Identify which cell holds the provided text, then report its (x, y) central coordinate. 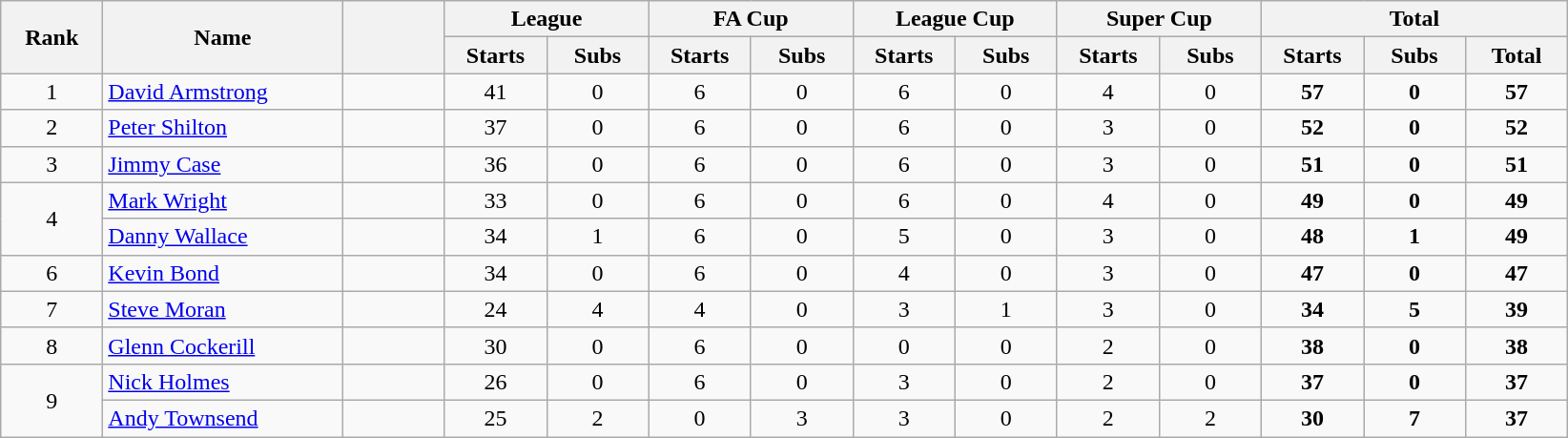
Jimmy Case (223, 164)
Steve Moran (223, 309)
Peter Shilton (223, 128)
24 (496, 309)
33 (496, 200)
League (547, 19)
41 (496, 92)
Andy Townsend (223, 418)
25 (496, 418)
League Cup (955, 19)
8 (52, 345)
26 (496, 382)
Danny Wallace (223, 237)
36 (496, 164)
48 (1312, 237)
Kevin Bond (223, 273)
39 (1516, 309)
Name (223, 37)
David Armstrong (223, 92)
FA Cup (751, 19)
Nick Holmes (223, 382)
Rank (52, 37)
Mark Wright (223, 200)
9 (52, 400)
Super Cup (1159, 19)
Glenn Cockerill (223, 345)
